Search for the cell housing the specified text and yield its (x, y) center coordinate. 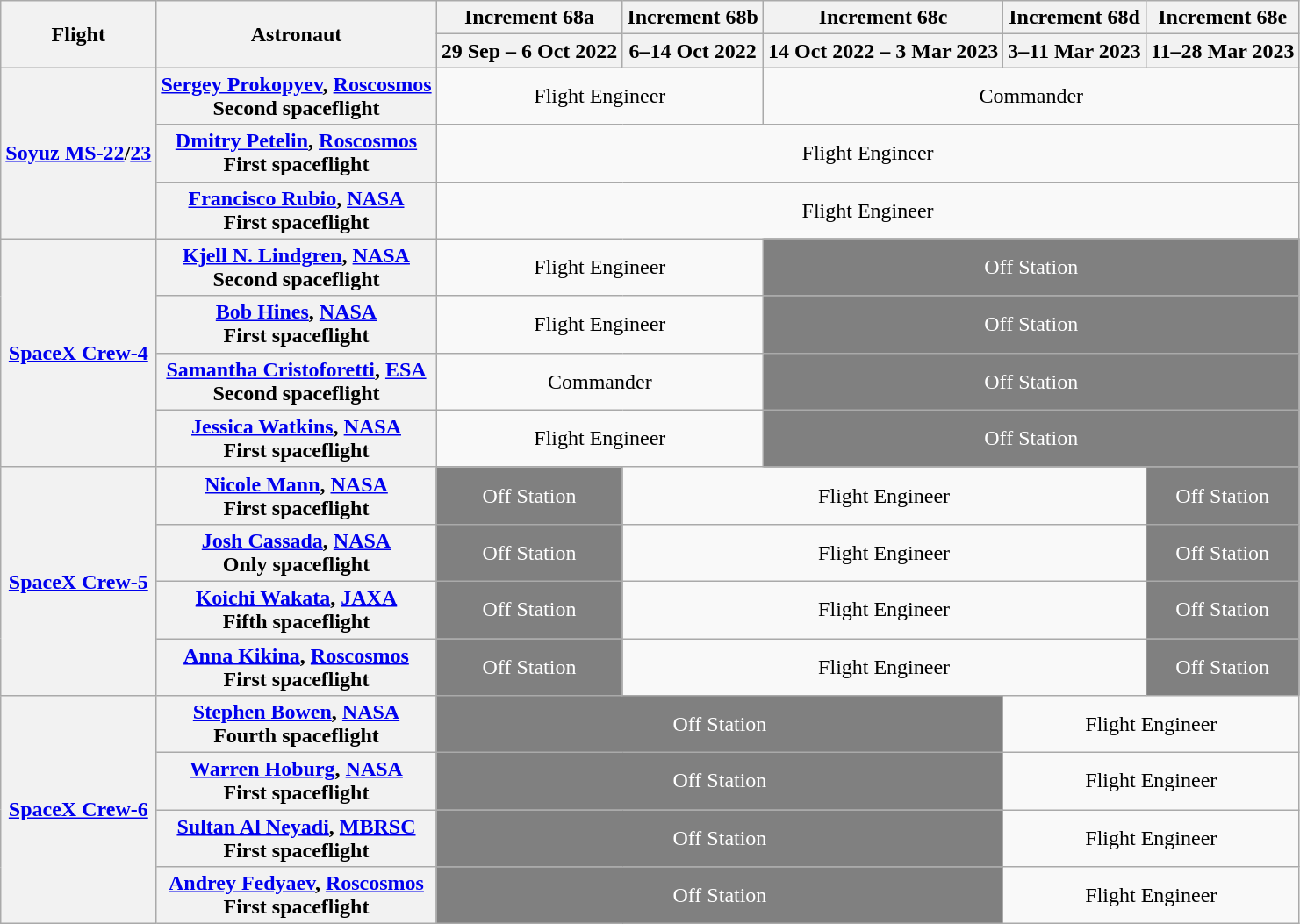
SpaceX Crew-5 (79, 581)
29 Sep – 6 Oct 2022 (529, 51)
Increment 68c (883, 18)
Francisco Rubio, NASA First spaceflight (297, 211)
Warren Hoburg, NASA First spaceflight (297, 781)
Bob Hines, NASA First spaceflight (297, 325)
Increment 68b (693, 18)
Anna Kikina, Roscosmos First spaceflight (297, 667)
Koichi Wakata, JAXA Fifth spaceflight (297, 609)
Increment 68d (1074, 18)
14 Oct 2022 – 3 Mar 2023 (883, 51)
Kjell N. Lindgren, NASA Second spaceflight (297, 267)
Astronaut (297, 34)
Dmitry Petelin, Roscosmos First spaceflight (297, 153)
Soyuz MS-22/23 (79, 153)
Flight (79, 34)
Increment 68e (1222, 18)
Nicole Mann, NASA First spaceflight (297, 495)
SpaceX Crew-4 (79, 353)
Stephen Bowen, NASA Fourth spaceflight (297, 725)
Sergey Prokopyev, Roscosmos Second spaceflight (297, 97)
Sultan Al Neyadi, MBRSC First spaceflight (297, 839)
SpaceX Crew-6 (79, 810)
Samantha Cristoforetti, ESA Second spaceflight (297, 381)
Josh Cassada, NASA Only spaceflight (297, 553)
11–28 Mar 2023 (1222, 51)
Increment 68a (529, 18)
Jessica Watkins, NASA First spaceflight (297, 439)
6–14 Oct 2022 (693, 51)
3–11 Mar 2023 (1074, 51)
Andrey Fedyaev, Roscosmos First spaceflight (297, 895)
